Return [x, y] of the center of cell containing provided text 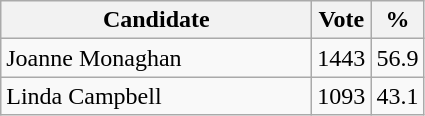
43.1 [398, 96]
Joanne Monaghan [156, 58]
Linda Campbell [156, 96]
1093 [342, 96]
56.9 [398, 58]
% [398, 20]
Vote [342, 20]
Candidate [156, 20]
1443 [342, 58]
